Determine the [x, y] coordinate at the center of the cell enclosing the given text.  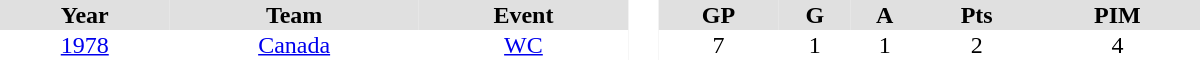
A [885, 15]
GP [718, 15]
4 [1118, 45]
7 [718, 45]
G [815, 15]
Year [85, 15]
1978 [85, 45]
2 [976, 45]
PIM [1118, 15]
WC [524, 45]
Pts [976, 15]
Team [294, 15]
Canada [294, 45]
Event [524, 15]
